Capture the cell that displays the provided text and extract its [X, Y] central coordinate. 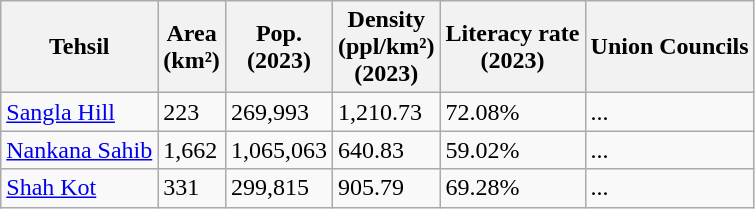
Sangla Hill [80, 112]
223 [192, 112]
Union Councils [670, 47]
Tehsil [80, 47]
905.79 [386, 188]
Density(ppl/km²)(2023) [386, 47]
Nankana Sahib [80, 150]
59.02% [512, 150]
640.83 [386, 150]
331 [192, 188]
1,065,063 [278, 150]
1,662 [192, 150]
1,210.73 [386, 112]
69.28% [512, 188]
Literacy rate(2023) [512, 47]
72.08% [512, 112]
Area(km²) [192, 47]
Shah Kot [80, 188]
299,815 [278, 188]
Pop.(2023) [278, 47]
269,993 [278, 112]
